From the cell containing the given text, extract its center point as [X, Y] coordinate. 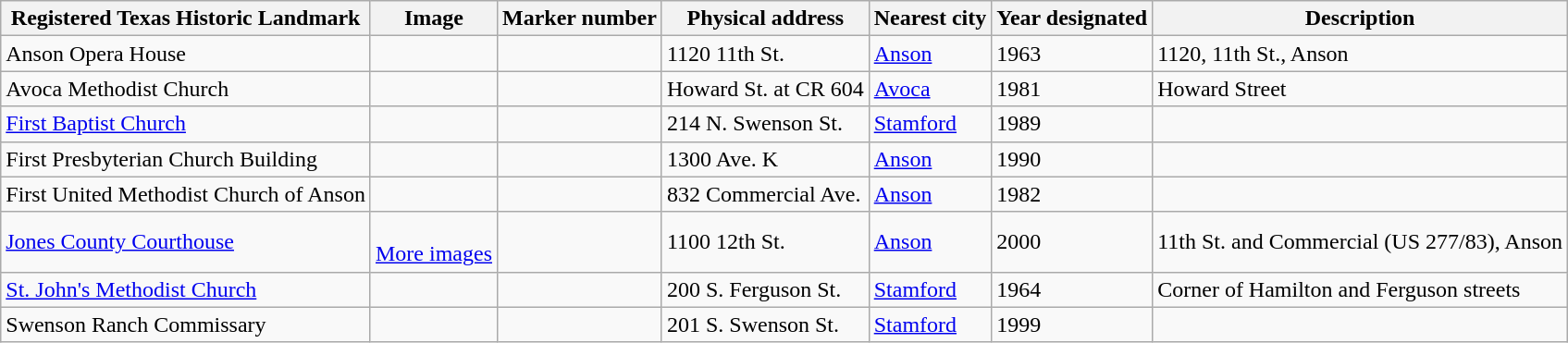
First United Methodist Church of Anson [186, 194]
Avoca [931, 89]
11th St. and Commercial (US 277/83), Anson [1360, 242]
200 S. Ferguson St. [765, 289]
Avoca Methodist Church [186, 89]
More images [433, 242]
1120, 11th St., Anson [1360, 54]
First Baptist Church [186, 124]
Year designated [1072, 18]
Marker number [580, 18]
Image [433, 18]
Swenson Ranch Commissary [186, 325]
201 S. Swenson St. [765, 325]
832 Commercial Ave. [765, 194]
1981 [1072, 89]
Description [1360, 18]
First Presbyterian Church Building [186, 159]
1120 11th St. [765, 54]
1990 [1072, 159]
1982 [1072, 194]
1999 [1072, 325]
Registered Texas Historic Landmark [186, 18]
1100 12th St. [765, 242]
Corner of Hamilton and Ferguson streets [1360, 289]
Howard St. at CR 604 [765, 89]
1989 [1072, 124]
St. John's Methodist Church [186, 289]
Jones County Courthouse [186, 242]
Physical address [765, 18]
Nearest city [931, 18]
Howard Street [1360, 89]
2000 [1072, 242]
1300 Ave. K [765, 159]
1963 [1072, 54]
1964 [1072, 289]
214 N. Swenson St. [765, 124]
Anson Opera House [186, 54]
